Search for the cell housing the specified text and yield its (x, y) center coordinate. 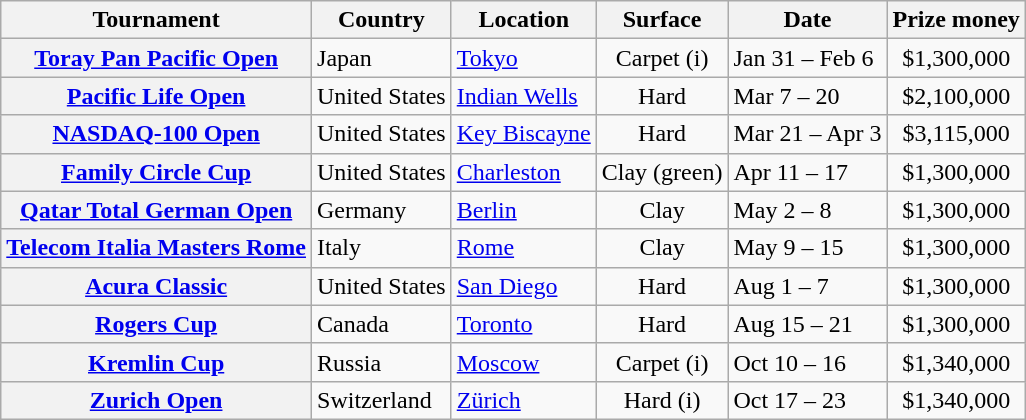
Aug 1 – 7 (808, 286)
Russia (382, 362)
Zürich (524, 400)
Tokyo (524, 58)
Jan 31 – Feb 6 (808, 58)
Kremlin Cup (156, 362)
Charleston (524, 172)
Date (808, 20)
$2,100,000 (956, 96)
Mar 7 – 20 (808, 96)
NASDAQ-100 Open (156, 134)
Mar 21 – Apr 3 (808, 134)
Acura Classic (156, 286)
Zurich Open (156, 400)
Indian Wells (524, 96)
Key Biscayne (524, 134)
Berlin (524, 210)
Location (524, 20)
Aug 15 – 21 (808, 324)
Toray Pan Pacific Open (156, 58)
Prize money (956, 20)
Toronto (524, 324)
$3,115,000 (956, 134)
Japan (382, 58)
Oct 10 – 16 (808, 362)
Switzerland (382, 400)
Family Circle Cup (156, 172)
Tournament (156, 20)
Pacific Life Open (156, 96)
Clay (green) (662, 172)
Canada (382, 324)
Country (382, 20)
May 9 – 15 (808, 248)
Telecom Italia Masters Rome (156, 248)
Qatar Total German Open (156, 210)
Rome (524, 248)
Rogers Cup (156, 324)
Italy (382, 248)
Apr 11 – 17 (808, 172)
San Diego (524, 286)
May 2 – 8 (808, 210)
Hard (i) (662, 400)
Surface (662, 20)
Oct 17 – 23 (808, 400)
Germany (382, 210)
Moscow (524, 362)
